Pinpoint the cell where the given text exists, returning its [X, Y] midpoint coordinate. 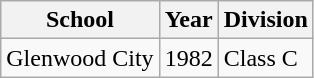
1982 [188, 58]
Class C [266, 58]
Year [188, 20]
Division [266, 20]
Glenwood City [80, 58]
School [80, 20]
